Locate the cell with the specified text and output its [X, Y] center coordinate. 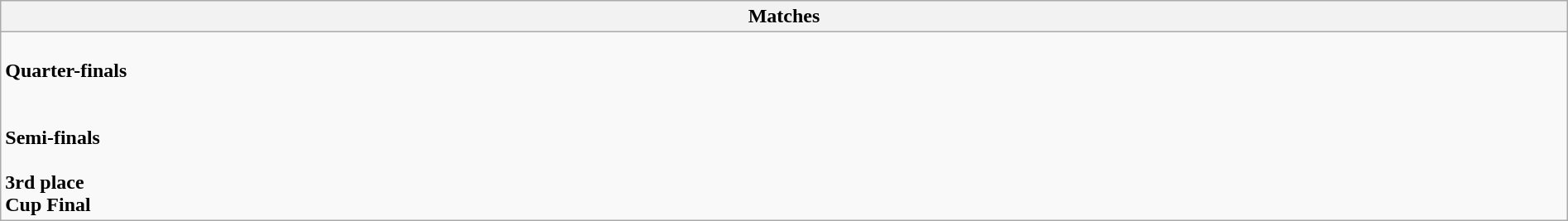
Matches [784, 17]
Quarter-finals Semi-finals 3rd place Cup Final [784, 126]
